Search for the cell housing the specified text and yield its [x, y] center coordinate. 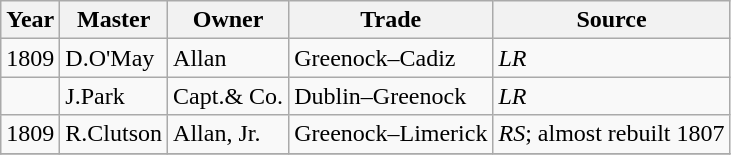
Owner [228, 20]
Allan, Jr. [228, 134]
Greenock–Limerick [391, 134]
R.Clutson [114, 134]
Allan [228, 58]
Greenock–Cadiz [391, 58]
J.Park [114, 96]
Trade [391, 20]
RS; almost rebuilt 1807 [612, 134]
Year [30, 20]
D.O'May [114, 58]
Capt.& Co. [228, 96]
Master [114, 20]
Dublin–Greenock [391, 96]
Source [612, 20]
